Return [x, y] of the center of cell containing provided text 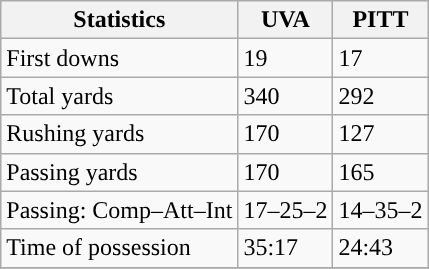
17–25–2 [286, 210]
340 [286, 96]
PITT [380, 20]
19 [286, 58]
Total yards [120, 96]
165 [380, 172]
17 [380, 58]
Passing yards [120, 172]
127 [380, 134]
35:17 [286, 248]
24:43 [380, 248]
UVA [286, 20]
Time of possession [120, 248]
Statistics [120, 20]
Rushing yards [120, 134]
First downs [120, 58]
292 [380, 96]
14–35–2 [380, 210]
Passing: Comp–Att–Int [120, 210]
